From the cell containing the given text, extract its center point as [X, Y] coordinate. 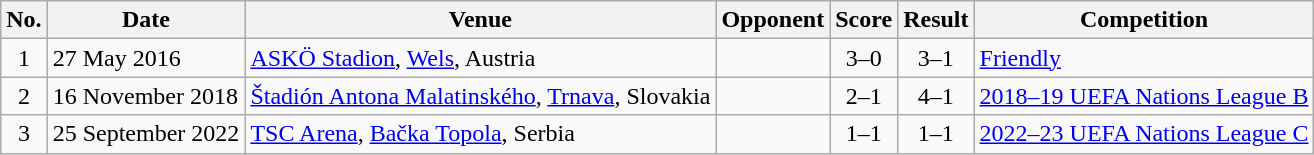
2018–19 UEFA Nations League B [1144, 96]
3–1 [936, 58]
Venue [480, 20]
Competition [1144, 20]
Friendly [1144, 58]
No. [24, 20]
TSC Arena, Bačka Topola, Serbia [480, 134]
16 November 2018 [146, 96]
3–0 [864, 58]
1 [24, 58]
4–1 [936, 96]
Date [146, 20]
3 [24, 134]
Opponent [773, 20]
2022–23 UEFA Nations League C [1144, 134]
2–1 [864, 96]
27 May 2016 [146, 58]
Result [936, 20]
25 September 2022 [146, 134]
Štadión Antona Malatinského, Trnava, Slovakia [480, 96]
ASKÖ Stadion, Wels, Austria [480, 58]
Score [864, 20]
2 [24, 96]
